Detect which cell encompasses the target text, then output its (x, y) center coordinate. 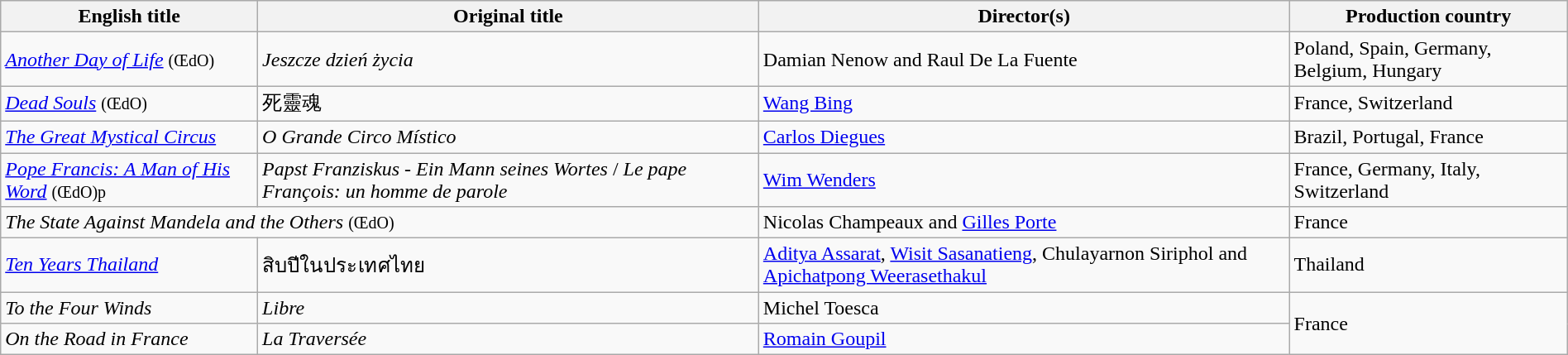
Pope Francis: A Man of His Word (ŒdO)p (129, 179)
Papst Franziskus - Ein Mann seines Wortes / Le pape François: un homme de parole (509, 179)
Damian Nenow and Raul De La Fuente (1024, 60)
France, Germany, Italy, Switzerland (1428, 179)
สิบปีในประเทศไทย (509, 265)
The Great Mystical Circus (129, 137)
La Traversée (509, 339)
The State Against Mandela and the Others (ŒdO) (380, 223)
Director(s) (1024, 17)
Aditya Assarat, Wisit Sasanatieng, Chulayarnon Siriphol and Apichatpong Weerasethakul (1024, 265)
Original title (509, 17)
Dead Souls (ŒdO) (129, 104)
Nicolas Champeaux and Gilles Porte (1024, 223)
死靈魂 (509, 104)
On the Road in France (129, 339)
Poland, Spain, Germany, Belgium, Hungary (1428, 60)
Romain Goupil (1024, 339)
Wang Bing (1024, 104)
Brazil, Portugal, France (1428, 137)
Libre (509, 308)
Jeszcze dzień życia (509, 60)
O Grande Circo Místico (509, 137)
To the Four Winds (129, 308)
Another Day of Life (ŒdO) (129, 60)
Wim Wenders (1024, 179)
Carlos Diegues (1024, 137)
France, Switzerland (1428, 104)
Michel Toesca (1024, 308)
Ten Years Thailand (129, 265)
Production country (1428, 17)
English title (129, 17)
Thailand (1428, 265)
